From the cell containing the given text, extract its center point as (x, y) coordinate. 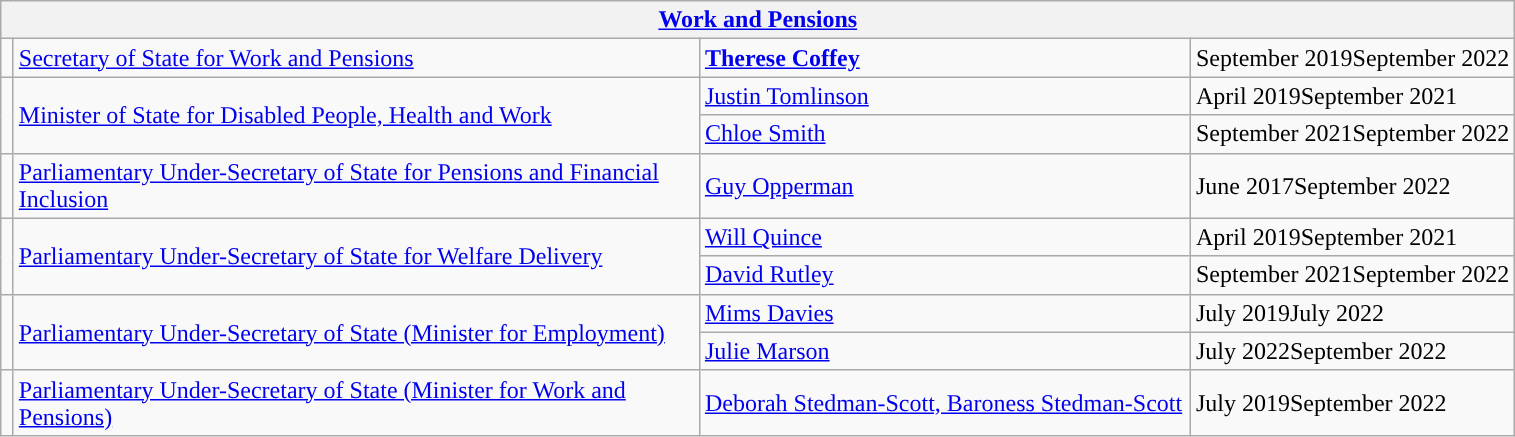
Deborah Stedman-Scott, Baroness Stedman-Scott (944, 402)
Mims Davies (944, 313)
Parliamentary Under-Secretary of State (Minister for Employment) (356, 332)
Minister of State for Disabled People, Health and Work (356, 115)
Parliamentary Under-Secretary of State (Minister for Work and Pensions) (356, 402)
June 2017September 2022 (1352, 186)
Chloe Smith (944, 134)
Secretary of State for Work and Pensions (356, 58)
July 2019September 2022 (1352, 402)
Guy Opperman (944, 186)
July 2022September 2022 (1352, 351)
July 2019July 2022 (1352, 313)
Parliamentary Under-Secretary of State for Welfare Delivery (356, 256)
Parliamentary Under-Secretary of State for Pensions and Financial Inclusion (356, 186)
David Rutley (944, 275)
Will Quince (944, 237)
Work and Pensions (758, 20)
Justin Tomlinson (944, 96)
Therese Coffey (944, 58)
September 2019September 2022 (1352, 58)
Julie Marson (944, 351)
